Search for the cell housing the specified text and yield its [x, y] center coordinate. 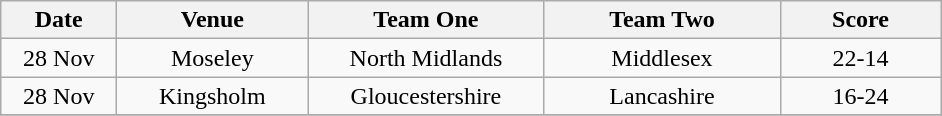
Team One [426, 20]
North Midlands [426, 58]
Kingsholm [212, 96]
Date [59, 20]
16-24 [860, 96]
Team Two [662, 20]
Lancashire [662, 96]
Gloucestershire [426, 96]
Middlesex [662, 58]
22-14 [860, 58]
Score [860, 20]
Moseley [212, 58]
Venue [212, 20]
